Identify which cell holds the provided text, then report its [X, Y] central coordinate. 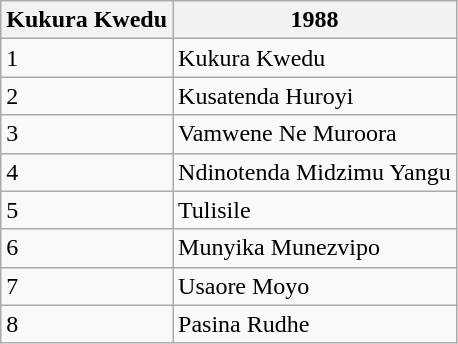
8 [87, 324]
5 [87, 210]
Usaore Moyo [315, 286]
3 [87, 134]
Vamwene Ne Muroora [315, 134]
Pasina Rudhe [315, 324]
Kusatenda Huroyi [315, 96]
4 [87, 172]
6 [87, 248]
1988 [315, 20]
1 [87, 58]
7 [87, 286]
2 [87, 96]
Ndinotenda Midzimu Yangu [315, 172]
Tulisile [315, 210]
Munyika Munezvipo [315, 248]
